Extract the [X, Y] coordinate from the center of the cell holding the provided text.  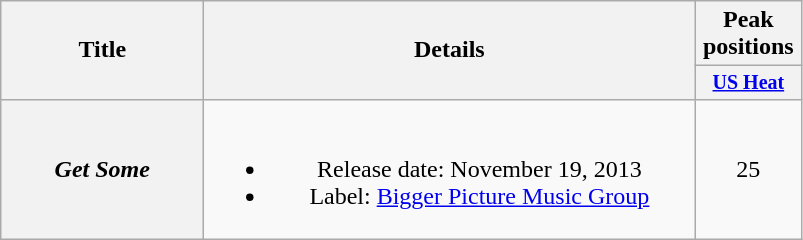
Get Some [102, 169]
25 [748, 169]
Title [102, 50]
US Heat [748, 82]
Release date: November 19, 2013Label: Bigger Picture Music Group [450, 169]
Details [450, 50]
Peak positions [748, 34]
